Return (X, Y) of the center of cell containing provided text 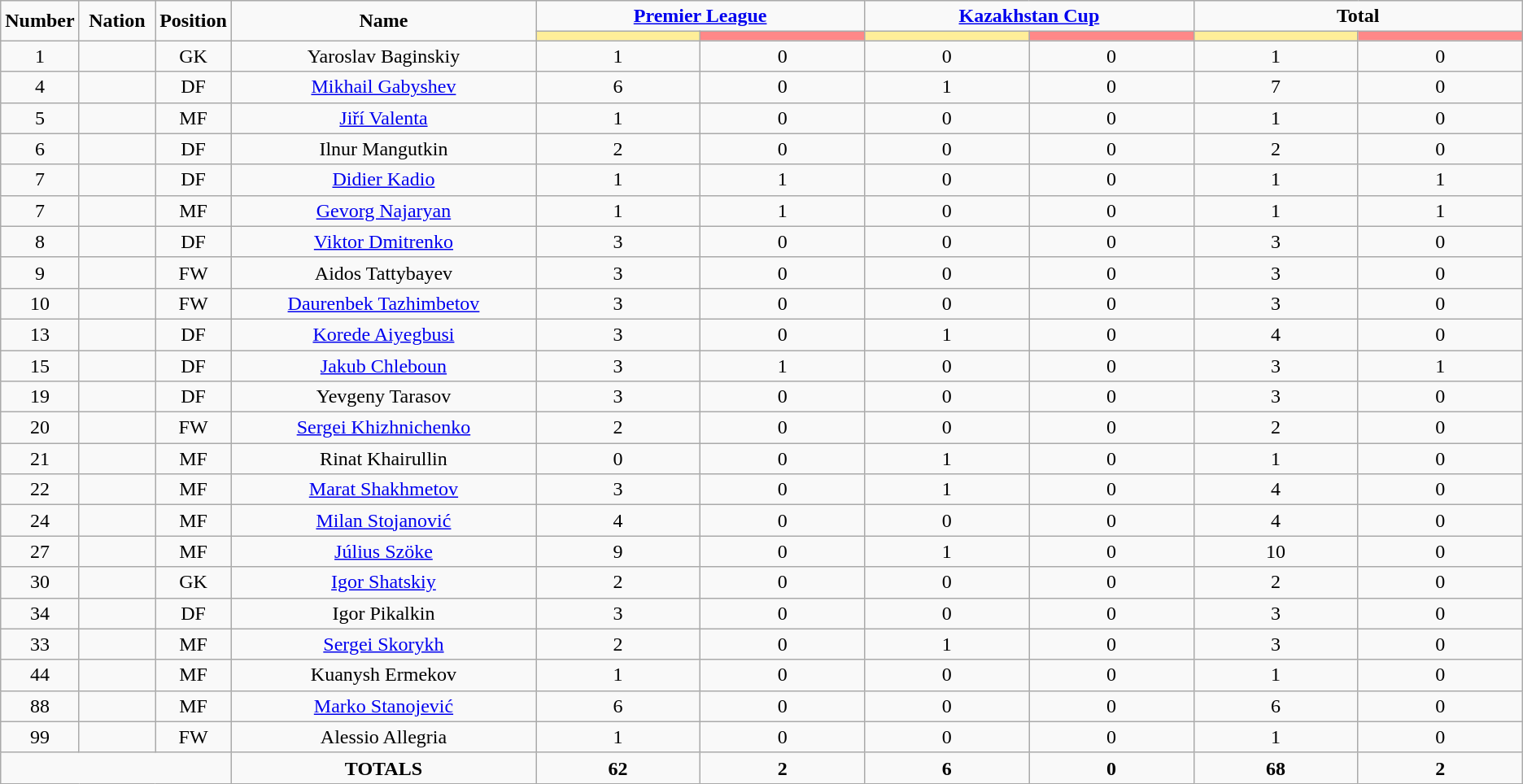
Gevorg Najaryan (383, 211)
Number (40, 21)
34 (40, 613)
Daurenbek Tazhimbetov (383, 303)
24 (40, 520)
Total (1358, 16)
19 (40, 397)
Korede Aiyegbusi (383, 334)
Yaroslav Baginskiy (383, 56)
Sergei Khizhnichenko (383, 428)
15 (40, 365)
Marat Shakhmetov (383, 490)
Jiří Valenta (383, 118)
Rinat Khairullin (383, 459)
Jakub Chleboun (383, 365)
Ilnur Mangutkin (383, 149)
Július Szöke (383, 551)
Alessio Allegria (383, 737)
Igor Shatskiy (383, 582)
TOTALS (383, 768)
62 (617, 768)
5 (40, 118)
Kuanysh Ermekov (383, 675)
44 (40, 675)
Mikhail Gabyshev (383, 87)
Milan Stojanović (383, 520)
Position (194, 21)
Igor Pikalkin (383, 613)
Aidos Tattybayev (383, 272)
Marko Stanojević (383, 706)
Premier League (700, 16)
21 (40, 459)
20 (40, 428)
Sergei Skorykh (383, 644)
8 (40, 242)
27 (40, 551)
Viktor Dmitrenko (383, 242)
99 (40, 737)
13 (40, 334)
33 (40, 644)
30 (40, 582)
Didier Kadio (383, 180)
Yevgeny Tarasov (383, 397)
Kazakhstan Cup (1029, 16)
88 (40, 706)
Name (383, 21)
Nation (117, 21)
22 (40, 490)
68 (1276, 768)
